Extract the [x, y] coordinate from the center of the cell holding the provided text.  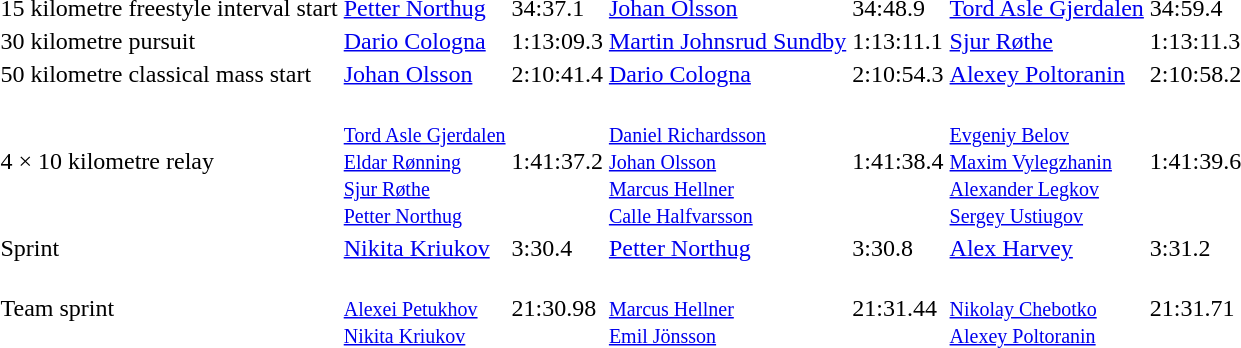
Alexey Poltoranin [1046, 74]
Tord Asle GjerdalenEldar RønningSjur RøthePetter Northug [424, 161]
Sjur Røthe [1046, 41]
Alex Harvey [1046, 248]
Martin Johnsrud Sundby [727, 41]
1:41:37.2 [557, 161]
Petter Northug [727, 248]
2:10:41.4 [557, 74]
Johan Olsson [424, 74]
3:30.4 [557, 248]
Nikita Kriukov [424, 248]
1:13:11.1 [898, 41]
1:41:38.4 [898, 161]
Evgeniy BelovMaxim VylegzhaninAlexander LegkovSergey Ustiugov [1046, 161]
3:30.8 [898, 248]
1:13:09.3 [557, 41]
Daniel RichardssonJohan OlssonMarcus HellnerCalle Halfvarsson [727, 161]
2:10:54.3 [898, 74]
